Return (x, y) of the center of cell containing provided text 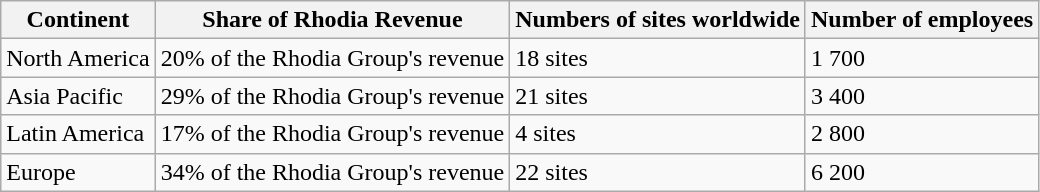
21 sites (658, 96)
Number of employees (922, 20)
Continent (78, 20)
6 200 (922, 172)
2 800 (922, 134)
4 sites (658, 134)
Europe (78, 172)
29% of the Rhodia Group's revenue (332, 96)
1 700 (922, 58)
Share of Rhodia Revenue (332, 20)
17% of the Rhodia Group's revenue (332, 134)
Latin America (78, 134)
Asia Pacific (78, 96)
3 400 (922, 96)
20% of the Rhodia Group's revenue (332, 58)
34% of the Rhodia Group's revenue (332, 172)
Numbers of sites worldwide (658, 20)
18 sites (658, 58)
North America (78, 58)
22 sites (658, 172)
